Detect which cell encompasses the target text, then output its [x, y] center coordinate. 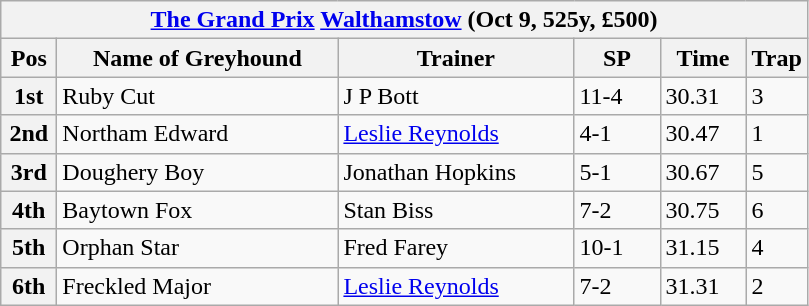
Pos [29, 58]
Doughery Boy [198, 172]
Jonathan Hopkins [456, 172]
31.31 [703, 286]
1 [776, 134]
31.15 [703, 248]
2nd [29, 134]
Trap [776, 58]
Name of Greyhound [198, 58]
Freckled Major [198, 286]
4 [776, 248]
5th [29, 248]
Fred Farey [456, 248]
Ruby Cut [198, 96]
10-1 [617, 248]
6th [29, 286]
Orphan Star [198, 248]
Time [703, 58]
4th [29, 210]
The Grand Prix Walthamstow (Oct 9, 525y, £500) [404, 20]
J P Bott [456, 96]
Baytown Fox [198, 210]
Stan Biss [456, 210]
2 [776, 286]
30.47 [703, 134]
5 [776, 172]
4-1 [617, 134]
SP [617, 58]
11-4 [617, 96]
30.75 [703, 210]
30.67 [703, 172]
Trainer [456, 58]
6 [776, 210]
3rd [29, 172]
3 [776, 96]
30.31 [703, 96]
5-1 [617, 172]
1st [29, 96]
Northam Edward [198, 134]
